From the cell containing the given text, extract its center point as (x, y) coordinate. 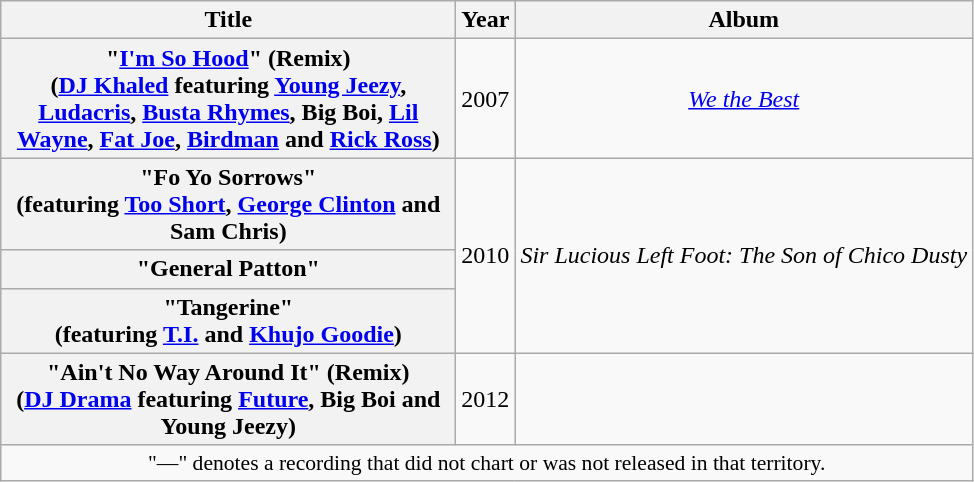
We the Best (744, 98)
"Ain't No Way Around It" (Remix)(DJ Drama featuring Future, Big Boi and Young Jeezy) (228, 399)
Album (744, 20)
2007 (486, 98)
"—" denotes a recording that did not chart or was not released in that territory. (487, 463)
"Tangerine"(featuring T.I. and Khujo Goodie) (228, 320)
2010 (486, 256)
"I'm So Hood" (Remix)(DJ Khaled featuring Young Jeezy, Ludacris, Busta Rhymes, Big Boi, Lil Wayne, Fat Joe, Birdman and Rick Ross) (228, 98)
"General Patton" (228, 269)
Title (228, 20)
"Fo Yo Sorrows"(featuring Too Short, George Clinton and Sam Chris) (228, 204)
2012 (486, 399)
Sir Lucious Left Foot: The Son of Chico Dusty (744, 256)
Year (486, 20)
